Find where the given text appears and provide that cell's center as [X, Y] coordinate. 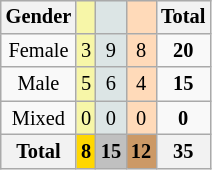
6 [111, 84]
12 [141, 152]
Female [38, 51]
Mixed [38, 118]
Male [38, 84]
Gender [38, 17]
5 [86, 84]
4 [141, 84]
20 [183, 51]
35 [183, 152]
3 [86, 51]
9 [111, 51]
